For the text-containing cell, return its midpoint in [x, y] coordinate format. 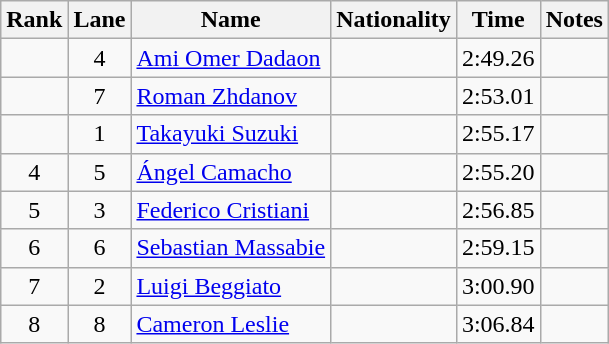
Rank [34, 20]
Nationality [394, 20]
2:56.85 [498, 210]
Sebastian Massabie [231, 248]
2:59.15 [498, 248]
3:06.84 [498, 324]
Ami Omer Dadaon [231, 58]
3 [100, 210]
2:53.01 [498, 96]
Cameron Leslie [231, 324]
Takayuki Suzuki [231, 134]
Ángel Camacho [231, 172]
1 [100, 134]
Federico Cristiani [231, 210]
2:55.17 [498, 134]
3:00.90 [498, 286]
Notes [574, 20]
Luigi Beggiato [231, 286]
2 [100, 286]
2:55.20 [498, 172]
Lane [100, 20]
Time [498, 20]
Roman Zhdanov [231, 96]
Name [231, 20]
2:49.26 [498, 58]
